Locate the cell with the specified text and output its (X, Y) center coordinate. 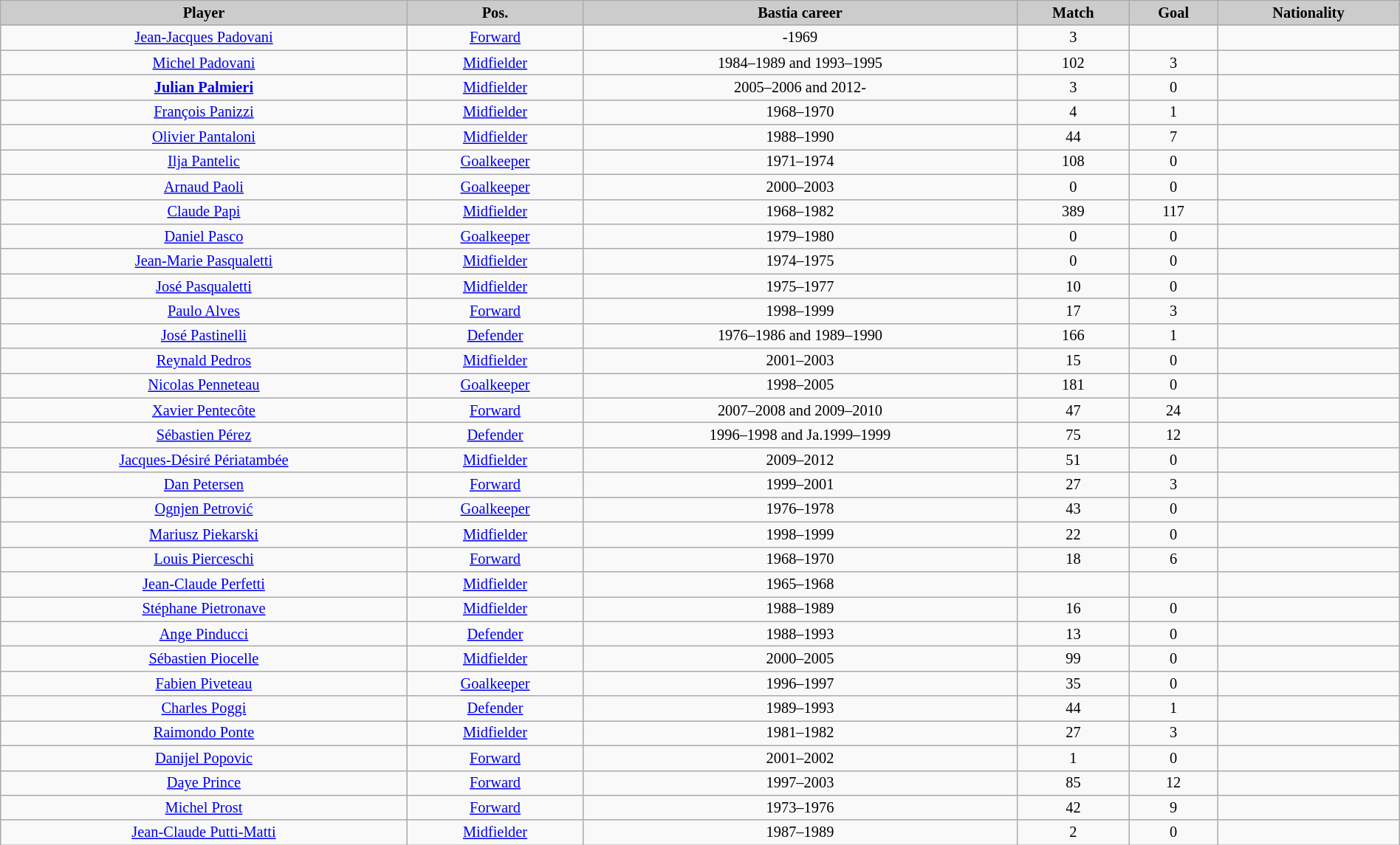
16 (1074, 609)
75 (1074, 435)
-1969 (800, 38)
Julian Palmieri (204, 87)
Arnaud Paoli (204, 187)
1979–1980 (800, 236)
43 (1074, 509)
1988–1993 (800, 634)
Stéphane Pietronave (204, 609)
15 (1074, 361)
102 (1074, 63)
Nationality (1308, 13)
Xavier Pentecôte (204, 410)
Match (1074, 13)
1975–1977 (800, 286)
35 (1074, 683)
1997–2003 (800, 783)
1996–1998 and Ja.1999–1999 (800, 435)
1971–1974 (800, 162)
François Panizzi (204, 112)
Ilja Pantelic (204, 162)
2000–2003 (800, 187)
Nicolas Penneteau (204, 385)
1981–1982 (800, 733)
Ange Pinducci (204, 634)
2009–2012 (800, 460)
Reynald Pedros (204, 361)
Daye Prince (204, 783)
7 (1174, 137)
Michel Padovani (204, 63)
Daniel Pasco (204, 236)
Dan Petersen (204, 485)
4 (1074, 112)
Player (204, 13)
389 (1074, 212)
Jean-Claude Perfetti (204, 584)
18 (1074, 559)
1987–1989 (800, 832)
85 (1074, 783)
Charles Poggi (204, 708)
2005–2006 and 2012- (800, 87)
Raimondo Ponte (204, 733)
10 (1074, 286)
1996–1997 (800, 683)
51 (1074, 460)
1973–1976 (800, 807)
1988–1989 (800, 609)
Fabien Piveteau (204, 683)
181 (1074, 385)
Claude Papi (204, 212)
1984–1989 and 1993–1995 (800, 63)
117 (1174, 212)
1968–1982 (800, 212)
Pos. (495, 13)
Olivier Pantaloni (204, 137)
166 (1074, 336)
2001–2002 (800, 758)
José Pastinelli (204, 336)
13 (1074, 634)
Bastia career (800, 13)
99 (1074, 658)
2001–2003 (800, 361)
17 (1074, 311)
Louis Pierceschi (204, 559)
6 (1174, 559)
108 (1074, 162)
1998–2005 (800, 385)
24 (1174, 410)
Ognjen Petrović (204, 509)
Michel Prost (204, 807)
1965–1968 (800, 584)
Jean-Jacques Padovani (204, 38)
9 (1174, 807)
Jean-Marie Pasqualetti (204, 261)
Sébastien Piocelle (204, 658)
1976–1978 (800, 509)
1999–2001 (800, 485)
42 (1074, 807)
Danijel Popovic (204, 758)
2 (1074, 832)
Goal (1174, 13)
22 (1074, 534)
2007–2008 and 2009–2010 (800, 410)
1988–1990 (800, 137)
Jean-Claude Putti-Matti (204, 832)
Mariusz Piekarski (204, 534)
2000–2005 (800, 658)
1976–1986 and 1989–1990 (800, 336)
Jacques-Désiré Périatambée (204, 460)
José Pasqualetti (204, 286)
Sébastien Pérez (204, 435)
1989–1993 (800, 708)
1974–1975 (800, 261)
Paulo Alves (204, 311)
47 (1074, 410)
